Extract the (x, y) coordinate from the center of the cell holding the provided text.  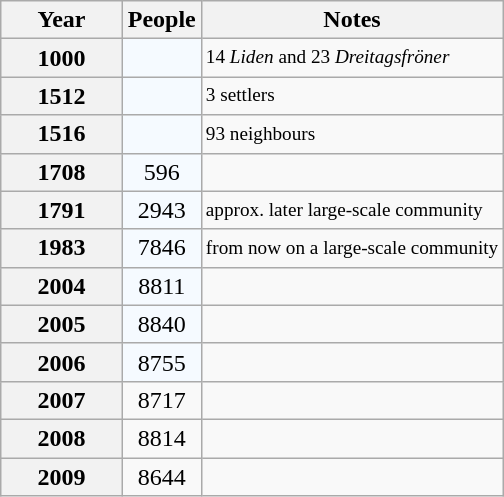
14 Liden and 23 Dreitagsfröner (352, 58)
Year (62, 20)
1512 (62, 96)
2006 (62, 362)
8717 (162, 400)
1516 (62, 134)
People (162, 20)
8755 (162, 362)
2007 (62, 400)
3 settlers (352, 96)
7846 (162, 248)
8814 (162, 438)
Notes (352, 20)
8840 (162, 324)
8644 (162, 477)
1791 (62, 210)
2943 (162, 210)
2009 (62, 477)
8811 (162, 286)
1983 (62, 248)
93 neighbours (352, 134)
from now on a large-scale community (352, 248)
1708 (62, 172)
approx. later large-scale community (352, 210)
1000 (62, 58)
2008 (62, 438)
2005 (62, 324)
596 (162, 172)
2004 (62, 286)
